Search for the cell housing the specified text and yield its [X, Y] center coordinate. 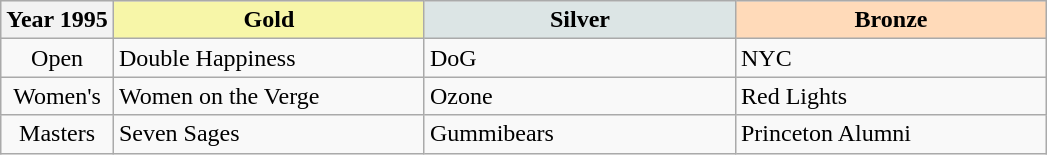
Bronze [890, 20]
NYC [890, 58]
Double Happiness [268, 58]
Open [58, 58]
Seven Sages [268, 134]
DoG [580, 58]
Princeton Alumni [890, 134]
Women on the Verge [268, 96]
Silver [580, 20]
Year 1995 [58, 20]
Gold [268, 20]
Red Lights [890, 96]
Masters [58, 134]
Women's [58, 96]
Ozone [580, 96]
Gummibears [580, 134]
